Extract the [x, y] coordinate from the center of the cell holding the provided text.  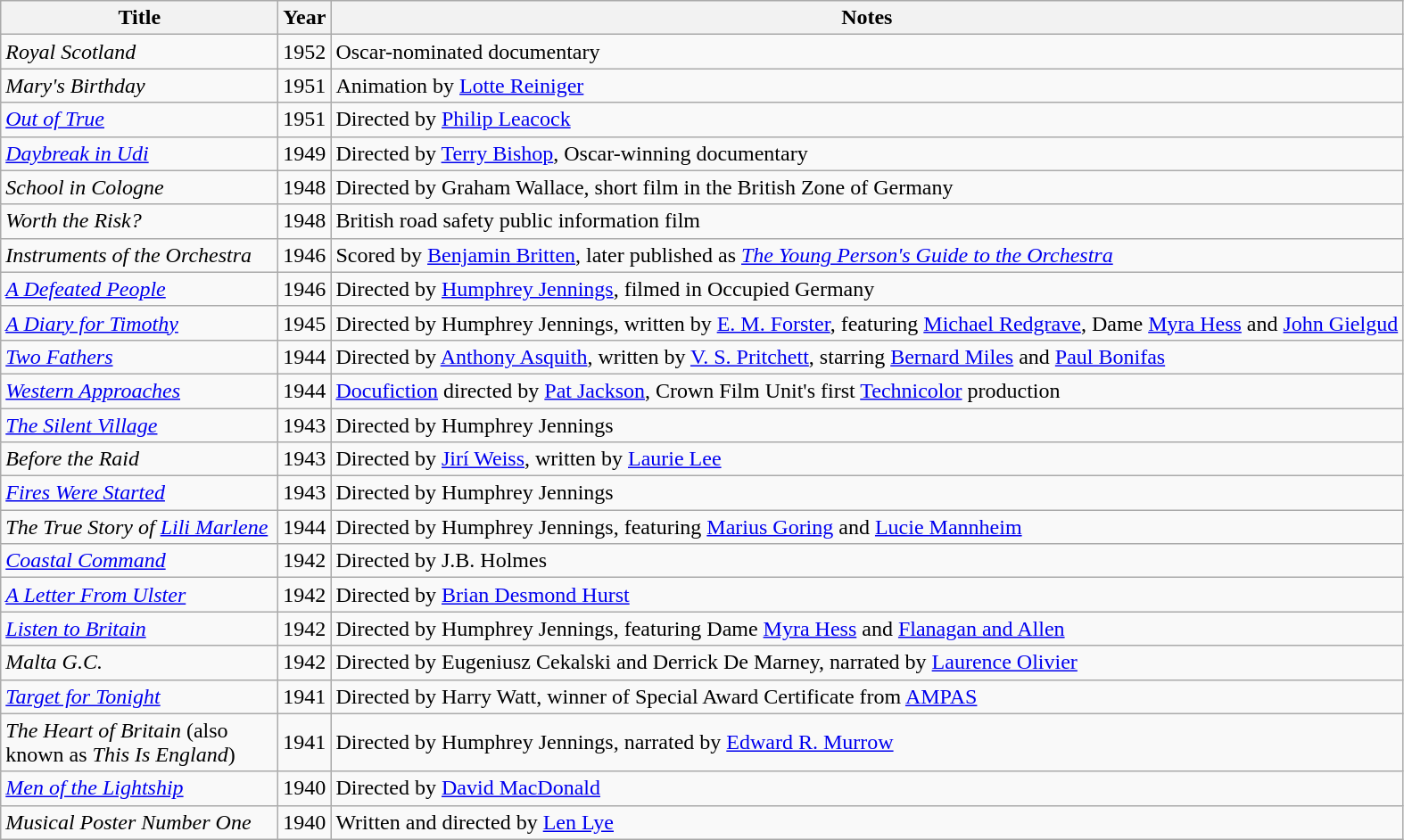
Animation by Lotte Reiniger [867, 86]
1949 [305, 153]
Worth the Risk? [139, 221]
Malta G.C. [139, 663]
Mary's Birthday [139, 86]
The Heart of Britain (also known as This Is England) [139, 742]
Scored by Benjamin Britten, later published as The Young Person's Guide to the Orchestra [867, 255]
Daybreak in Udi [139, 153]
Docufiction directed by Pat Jackson, Crown Film Unit's first Technicolor production [867, 391]
Title [139, 18]
Royal Scotland [139, 52]
A Letter From Ulster [139, 595]
Two Fathers [139, 357]
Coastal Command [139, 561]
Directed by Brian Desmond Hurst [867, 595]
Oscar-nominated documentary [867, 52]
Musical Poster Number One [139, 822]
Directed by Harry Watt, winner of Special Award Certificate from AMPAS [867, 696]
Directed by Humphrey Jennings, narrated by Edward R. Murrow [867, 742]
A Defeated People [139, 289]
1952 [305, 52]
Before the Raid [139, 459]
Directed by Humphrey Jennings, featuring Marius Goring and Lucie Mannheim [867, 527]
Written and directed by Len Lye [867, 822]
Directed by Terry Bishop, Oscar-winning documentary [867, 153]
British road safety public information film [867, 221]
Target for Tonight [139, 696]
A Diary for Timothy [139, 323]
Directed by Humphrey Jennings, written by E. M. Forster, featuring Michael Redgrave, Dame Myra Hess and John Gielgud [867, 323]
Directed by David MacDonald [867, 788]
The True Story of Lili Marlene [139, 527]
School in Cologne [139, 187]
Instruments of the Orchestra [139, 255]
Directed by Anthony Asquith, written by V. S. Pritchett, starring Bernard Miles and Paul Bonifas [867, 357]
1945 [305, 323]
Directed by Humphrey Jennings, filmed in Occupied Germany [867, 289]
Men of the Lightship [139, 788]
Directed by Humphrey Jennings, featuring Dame Myra Hess and Flanagan and Allen [867, 629]
Directed by Jirí Weiss, written by Laurie Lee [867, 459]
Listen to Britain [139, 629]
Directed by Philip Leacock [867, 119]
Directed by Eugeniusz Cekalski and Derrick De Marney, narrated by Laurence Olivier [867, 663]
Fires Were Started [139, 493]
Directed by Graham Wallace, short film in the British Zone of Germany [867, 187]
The Silent Village [139, 425]
Western Approaches [139, 391]
Notes [867, 18]
Year [305, 18]
Out of True [139, 119]
Directed by J.B. Holmes [867, 561]
